Find where the given text appears and provide that cell's center as (x, y) coordinate. 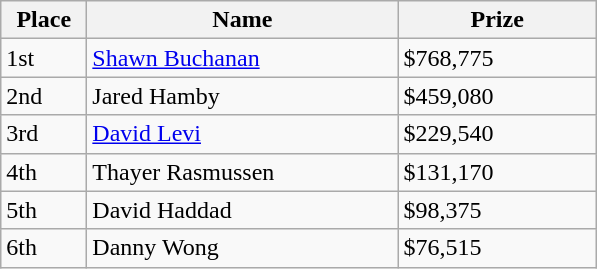
David Levi (242, 134)
Shawn Buchanan (242, 58)
$459,080 (498, 96)
$131,170 (498, 172)
Prize (498, 20)
4th (44, 172)
$98,375 (498, 210)
Thayer Rasmussen (242, 172)
6th (44, 248)
Name (242, 20)
Place (44, 20)
2nd (44, 96)
Jared Hamby (242, 96)
5th (44, 210)
1st (44, 58)
3rd (44, 134)
David Haddad (242, 210)
Danny Wong (242, 248)
$76,515 (498, 248)
$768,775 (498, 58)
$229,540 (498, 134)
